Output the [X, Y] coordinate of the center of the cell containing the given text.  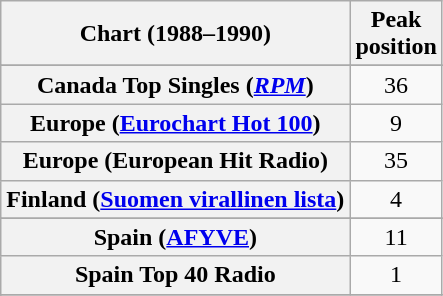
Peakposition [396, 34]
9 [396, 123]
Canada Top Singles (RPM) [176, 85]
11 [396, 237]
Chart (1988–1990) [176, 34]
Europe (European Hit Radio) [176, 161]
4 [396, 199]
36 [396, 85]
Finland (Suomen virallinen lista) [176, 199]
1 [396, 275]
Spain (AFYVE) [176, 237]
35 [396, 161]
Spain Top 40 Radio [176, 275]
Europe (Eurochart Hot 100) [176, 123]
